Search for the cell housing the specified text and yield its (x, y) center coordinate. 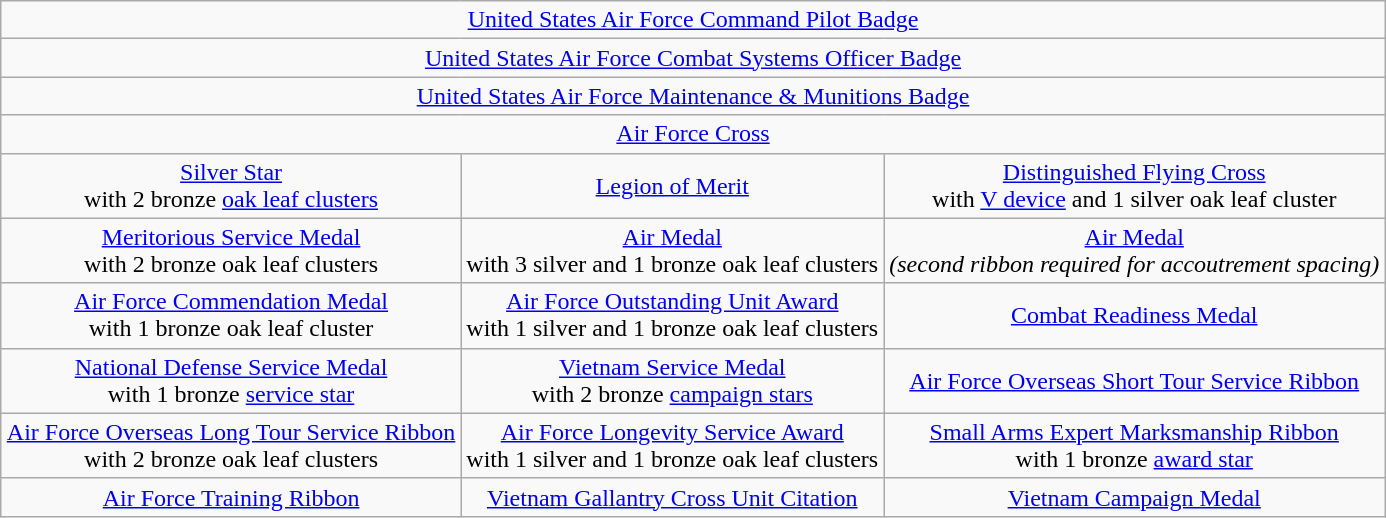
United States Air Force Combat Systems Officer Badge (692, 58)
Vietnam Campaign Medal (1134, 497)
Air Force Training Ribbon (231, 497)
Air Force Overseas Long Tour Service Ribbonwith 2 bronze oak leaf clusters (231, 446)
Air Force Outstanding Unit Awardwith 1 silver and 1 bronze oak leaf clusters (672, 316)
Vietnam Gallantry Cross Unit Citation (672, 497)
Silver Starwith 2 bronze oak leaf clusters (231, 186)
Small Arms Expert Marksmanship Ribbonwith 1 bronze award star (1134, 446)
United States Air Force Maintenance & Munitions Badge (692, 96)
Air Force Commendation Medalwith 1 bronze oak leaf cluster (231, 316)
Air Force Longevity Service Awardwith 1 silver and 1 bronze oak leaf clusters (672, 446)
Air Force Overseas Short Tour Service Ribbon (1134, 380)
Combat Readiness Medal (1134, 316)
Distinguished Flying Crosswith V device and 1 silver oak leaf cluster (1134, 186)
United States Air Force Command Pilot Badge (692, 20)
Air Medal(second ribbon required for accoutrement spacing) (1134, 250)
Air Force Cross (692, 134)
Vietnam Service Medalwith 2 bronze campaign stars (672, 380)
Air Medalwith 3 silver and 1 bronze oak leaf clusters (672, 250)
Legion of Merit (672, 186)
Meritorious Service Medalwith 2 bronze oak leaf clusters (231, 250)
National Defense Service Medalwith 1 bronze service star (231, 380)
